Scan for the cell matching the given text and deliver its (X, Y) coordinate at center. 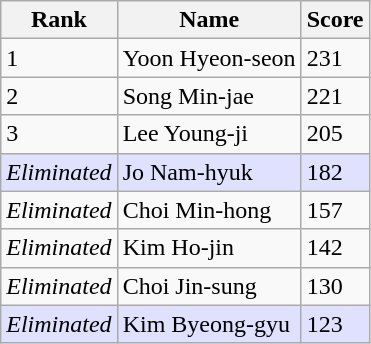
Rank (59, 20)
157 (335, 210)
182 (335, 172)
Kim Ho-jin (209, 248)
1 (59, 58)
Score (335, 20)
3 (59, 134)
Kim Byeong-gyu (209, 324)
Yoon Hyeon-seon (209, 58)
2 (59, 96)
123 (335, 324)
221 (335, 96)
142 (335, 248)
205 (335, 134)
130 (335, 286)
Lee Young-ji (209, 134)
Song Min-jae (209, 96)
Name (209, 20)
231 (335, 58)
Jo Nam-hyuk (209, 172)
Choi Min-hong (209, 210)
Choi Jin-sung (209, 286)
